Extract the (x, y) coordinate from the center of the cell holding the provided text.  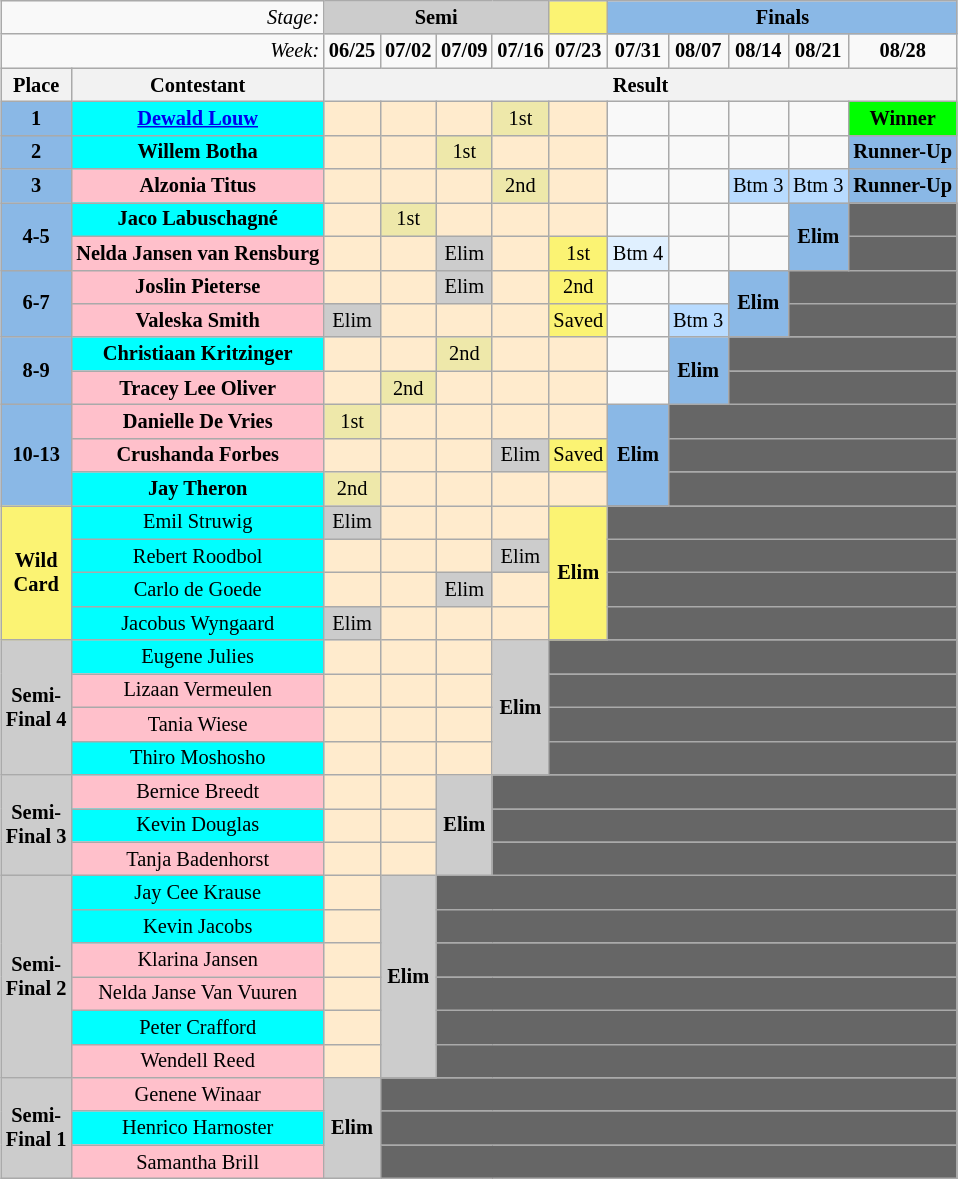
Stage: (162, 17)
1 (36, 118)
07/09 (464, 51)
Eugene Julies (198, 657)
Samantha Brill (198, 1162)
Danielle De Vries (198, 421)
Thiro Moshosho (198, 758)
10-13 (36, 454)
Rebert Roodbol (198, 556)
07/16 (520, 51)
Wendell Reed (198, 1061)
Jaco Labuschagné (198, 219)
Jay Theron (198, 489)
Joslin Pieterse (198, 287)
Semi-Final 3 (36, 824)
Semi (436, 17)
Emil Struwig (198, 522)
Carlo de Goede (198, 589)
08/28 (902, 51)
Dewald Louw (198, 118)
Alzonia Titus (198, 186)
08/07 (698, 51)
Crushanda Forbes (198, 455)
Genene Winaar (198, 1094)
Tanja Badenhorst (198, 859)
Week: (162, 51)
3 (36, 186)
Winner (902, 118)
2 (36, 152)
Christiaan Kritzinger (198, 354)
8-9 (36, 370)
Nelda Janse Van Vuuren (198, 993)
Result (640, 85)
WildCard (36, 572)
Jay Cee Krause (198, 892)
Bernice Breedt (198, 791)
Valeska Smith (198, 320)
Contestant (198, 85)
Semi-Final 4 (36, 708)
07/31 (638, 51)
Willem Botha (198, 152)
08/14 (758, 51)
Semi-Final 2 (36, 976)
Klarina Jansen (198, 960)
Place (36, 85)
08/21 (818, 51)
Btm 4 (638, 253)
Tania Wiese (198, 724)
6-7 (36, 304)
4-5 (36, 236)
Finals (782, 17)
07/02 (408, 51)
Kevin Jacobs (198, 926)
Jacobus Wyngaard (198, 623)
Nelda Jansen van Rensburg (198, 253)
Kevin Douglas (198, 825)
Tracey Lee Oliver (198, 388)
Peter Crafford (198, 1027)
Lizaan Vermeulen (198, 690)
06/25 (352, 51)
Semi-Final 1 (36, 1128)
Henrico Harnoster (198, 1128)
07/23 (578, 51)
